Determine the (x, y) coordinate at the center of the cell enclosing the given text.  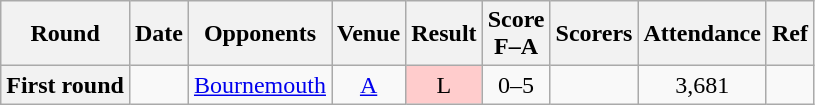
Venue (369, 34)
First round (66, 85)
0–5 (516, 85)
Date (158, 34)
Ref (790, 34)
Result (444, 34)
Opponents (260, 34)
3,681 (702, 85)
ScoreF–A (516, 34)
L (444, 85)
Bournemouth (260, 85)
Scorers (594, 34)
Round (66, 34)
A (369, 85)
Attendance (702, 34)
